Determine the (x, y) coordinate at the center of the cell enclosing the given text.  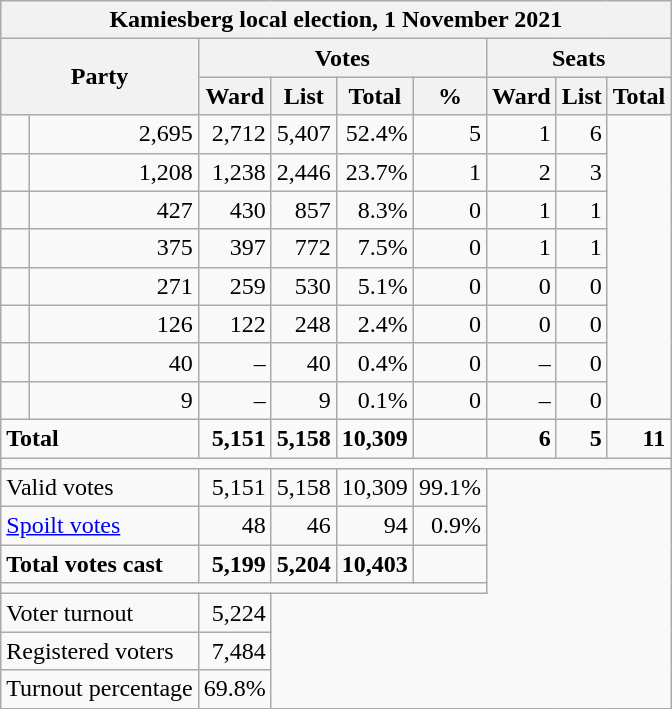
5,199 (234, 564)
8.3% (374, 210)
Party (100, 77)
5.1% (374, 286)
99.1% (450, 488)
122 (234, 324)
Voter turnout (100, 613)
% (450, 96)
5,204 (304, 564)
Turnout percentage (100, 689)
Total votes cast (100, 564)
7,484 (234, 651)
126 (114, 324)
Kamiesberg local election, 1 November 2021 (336, 20)
2.4% (374, 324)
11 (639, 438)
Valid votes (100, 488)
1,238 (234, 172)
Spoilt votes (100, 526)
Votes (342, 58)
375 (114, 248)
Seats (578, 58)
Registered voters (100, 651)
7.5% (374, 248)
772 (304, 248)
427 (114, 210)
857 (304, 210)
69.8% (234, 689)
2,712 (234, 134)
259 (234, 286)
46 (304, 526)
3 (582, 172)
271 (114, 286)
0.1% (374, 400)
23.7% (374, 172)
48 (234, 526)
530 (304, 286)
94 (374, 526)
2 (521, 172)
248 (304, 324)
1,208 (114, 172)
2,695 (114, 134)
52.4% (374, 134)
0.4% (374, 362)
430 (234, 210)
5,224 (234, 613)
5,407 (304, 134)
397 (234, 248)
0.9% (450, 526)
2,446 (304, 172)
10,403 (374, 564)
